Return (X, Y) of the center of cell containing provided text 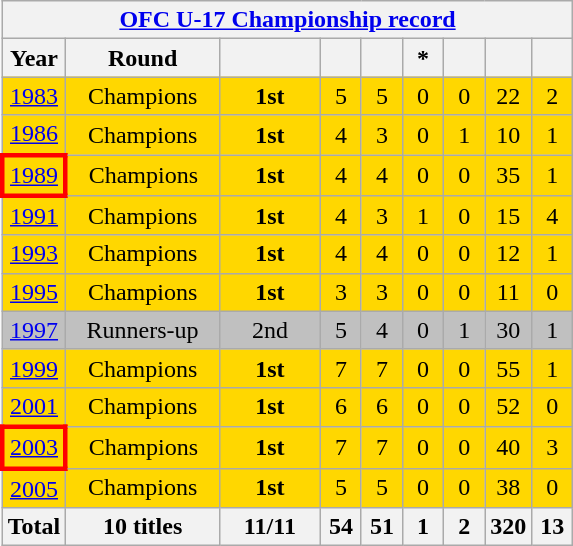
1989 (34, 174)
1986 (34, 135)
1993 (34, 254)
10 (508, 135)
1983 (34, 96)
52 (508, 407)
Round (143, 58)
38 (508, 488)
11 (508, 292)
22 (508, 96)
Year (34, 58)
1995 (34, 292)
30 (508, 330)
40 (508, 448)
54 (340, 527)
2001 (34, 407)
13 (552, 527)
Total (34, 527)
51 (382, 527)
2005 (34, 488)
2003 (34, 448)
1991 (34, 216)
10 titles (143, 527)
12 (508, 254)
OFC U-17 Championship record (288, 20)
1999 (34, 368)
Runners-up (143, 330)
* (424, 58)
2nd (270, 330)
15 (508, 216)
1997 (34, 330)
55 (508, 368)
11/11 (270, 527)
320 (508, 527)
35 (508, 174)
